Scan for the cell matching the given text and deliver its [X, Y] coordinate at center. 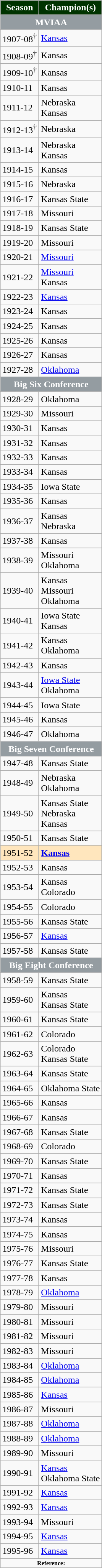
1931-32 [20, 443]
1932-33 [20, 457]
1934-35 [20, 487]
1958-59 [20, 980]
1964-65 [20, 1088]
1991-92 [20, 1492]
ColoradoKansas State [70, 1054]
1939-40 [20, 591]
1927-28 [20, 370]
1985-86 [20, 1395]
1920-21 [20, 257]
1915-16 [20, 184]
MVIAA [51, 22]
KansasKansas State [70, 999]
1954-55 [20, 907]
1994-95 [20, 1536]
1992-93 [20, 1507]
1965-66 [20, 1103]
MissouriKansas [70, 277]
1941-42 [20, 646]
1946-47 [20, 734]
1908-09† [20, 55]
1971-72 [20, 1190]
1960-61 [20, 1019]
Iowa StateKansas [70, 620]
1987-88 [20, 1424]
1970-71 [20, 1176]
1923-24 [20, 311]
1989-90 [20, 1453]
1995-96 [20, 1551]
1933-34 [20, 472]
1967-68 [20, 1132]
1986-87 [20, 1409]
1974-75 [20, 1234]
1938-39 [20, 561]
1982-83 [20, 1351]
1911-12 [20, 108]
Iowa StateOklahoma [70, 685]
Reference: [51, 1563]
1929-30 [20, 413]
1947-48 [20, 763]
1912-13† [20, 129]
1993-94 [20, 1522]
Season [20, 8]
1935-36 [20, 501]
1968-69 [20, 1147]
1921-22 [20, 277]
1988-89 [20, 1438]
1910-11 [20, 88]
1928-29 [20, 399]
1924-25 [20, 326]
1966-67 [20, 1117]
1975-76 [20, 1249]
1979-80 [20, 1307]
1978-79 [20, 1292]
MissouriOklahoma [70, 561]
1909-10† [20, 72]
1963-64 [20, 1074]
1969-70 [20, 1161]
1913-14 [20, 150]
1961-62 [20, 1034]
1942-43 [20, 665]
1916-17 [20, 199]
KansasOklahoma State [70, 1473]
1922-23 [20, 297]
1944-45 [20, 705]
1951-52 [20, 853]
1930-31 [20, 428]
1972-73 [20, 1205]
1940-41 [20, 620]
Big Six Conference [51, 384]
1990-91 [20, 1473]
Big Seven Conference [51, 749]
1925-26 [20, 341]
1937-38 [20, 541]
1926-27 [20, 355]
1984-85 [20, 1380]
1918-19 [20, 228]
1981-82 [20, 1336]
1976-77 [20, 1263]
Oklahoma State [70, 1088]
1945-46 [20, 719]
1957-58 [20, 951]
1949-50 [20, 813]
1919-20 [20, 243]
1936-37 [20, 521]
1980-81 [20, 1322]
1959-60 [20, 999]
KansasNebraska [70, 521]
1956-57 [20, 936]
KansasOklahoma [70, 646]
Big Eight Conference [51, 965]
1953-54 [20, 887]
1962-63 [20, 1054]
1952-53 [20, 867]
1973-74 [20, 1219]
1983-84 [20, 1366]
1917-18 [20, 213]
1950-51 [20, 838]
1907-08† [20, 38]
1943-44 [20, 685]
1914-15 [20, 169]
KansasMissouriOklahoma [70, 591]
KansasColorado [70, 887]
1948-49 [20, 783]
1977-78 [20, 1278]
1955-56 [20, 921]
Kansas StateNebraskaKansas [70, 813]
NebraskaOklahoma [70, 783]
Champion(s) [70, 8]
